Return the (x, y) coordinate for the center point of the cell that contains the specified text.  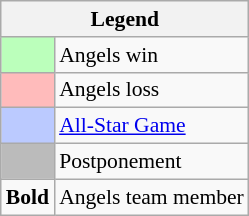
Angels win (152, 55)
Legend (125, 19)
Postponement (152, 162)
All-Star Game (152, 126)
Angels team member (152, 197)
Angels loss (152, 90)
Bold (28, 197)
